Return the (x, y) coordinate for the center point of the cell that contains the specified text.  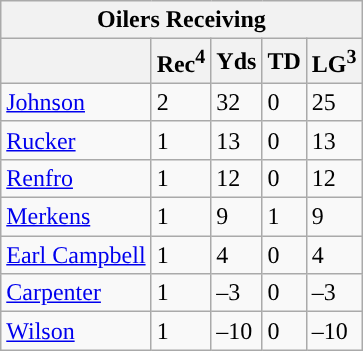
Yds (236, 62)
Wilson (76, 331)
2 (181, 102)
32 (236, 102)
LG3 (334, 62)
Oilers Receiving (182, 20)
Carpenter (76, 293)
25 (334, 102)
Earl Campbell (76, 255)
Merkens (76, 217)
TD (284, 62)
Renfro (76, 178)
Johnson (76, 102)
Rec4 (181, 62)
Rucker (76, 140)
